Return (X, Y) of the center of cell containing provided text 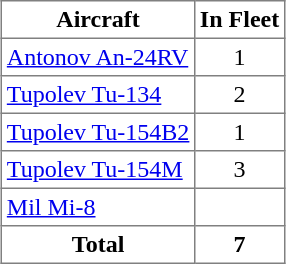
In Fleet (240, 20)
Antonov An-24RV (98, 57)
Total (98, 245)
Aircraft (98, 20)
Tupolev Tu-154B2 (98, 132)
2 (240, 95)
3 (240, 170)
Tupolev Tu-154M (98, 170)
Tupolev Tu-134 (98, 95)
7 (240, 245)
Mil Mi-8 (98, 207)
